Find where the given text appears and provide that cell's center as (X, Y) coordinate. 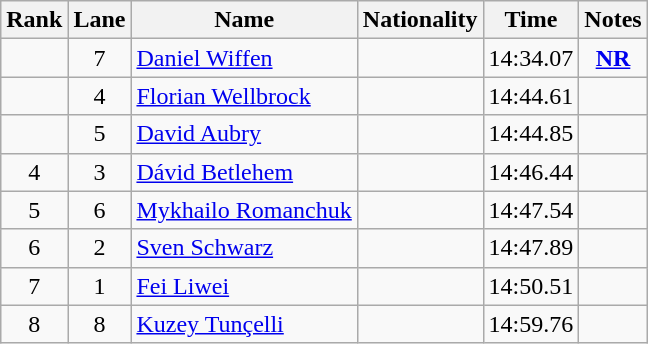
Daniel Wiffen (244, 58)
14:59.76 (531, 324)
NR (613, 58)
Name (244, 20)
14:44.85 (531, 134)
2 (100, 248)
Time (531, 20)
Mykhailo Romanchuk (244, 210)
Kuzey Tunçelli (244, 324)
Dávid Betlehem (244, 172)
Nationality (420, 20)
14:46.44 (531, 172)
3 (100, 172)
1 (100, 286)
14:34.07 (531, 58)
14:50.51 (531, 286)
Florian Wellbrock (244, 96)
Fei Liwei (244, 286)
Sven Schwarz (244, 248)
Lane (100, 20)
Rank (34, 20)
14:44.61 (531, 96)
14:47.54 (531, 210)
14:47.89 (531, 248)
David Aubry (244, 134)
Notes (613, 20)
